Return [X, Y] of the center of cell containing provided text 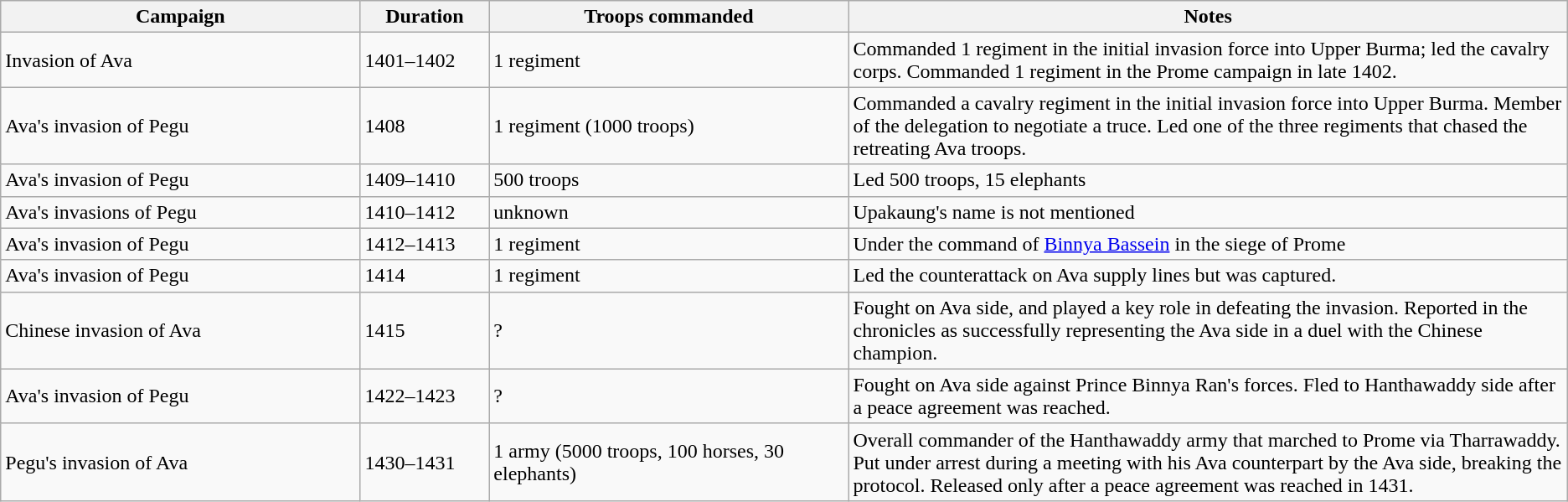
1415 [425, 330]
Under the command of Binnya Bassein in the siege of Prome [1208, 244]
1401–1402 [425, 60]
Notes [1208, 17]
1 army (5000 troops, 100 horses, 30 elephants) [668, 462]
Chinese invasion of Ava [181, 330]
1414 [425, 276]
1408 [425, 126]
Invasion of Ava [181, 60]
Duration [425, 17]
Upakaung's name is not mentioned [1208, 212]
Led the counterattack on Ava supply lines but was captured. [1208, 276]
Led 500 troops, 15 elephants [1208, 180]
1422–1423 [425, 396]
1 regiment (1000 troops) [668, 126]
Pegu's invasion of Ava [181, 462]
unknown [668, 212]
1410–1412 [425, 212]
500 troops [668, 180]
1430–1431 [425, 462]
Campaign [181, 17]
1409–1410 [425, 180]
Troops commanded [668, 17]
Fought on Ava side against Prince Binnya Ran's forces. Fled to Hanthawaddy side after a peace agreement was reached. [1208, 396]
1412–1413 [425, 244]
Commanded 1 regiment in the initial invasion force into Upper Burma; led the cavalry corps. Commanded 1 regiment in the Prome campaign in late 1402. [1208, 60]
Ava's invasions of Pegu [181, 212]
